Capture the cell that displays the provided text and extract its (X, Y) central coordinate. 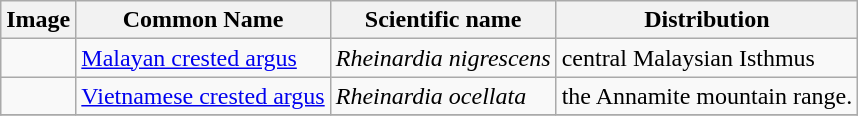
Distribution (707, 20)
Common Name (203, 20)
Rheinardia nigrescens (443, 58)
Scientific name (443, 20)
Image (38, 20)
the Annamite mountain range. (707, 96)
Vietnamese crested argus (203, 96)
central Malaysian Isthmus (707, 58)
Rheinardia ocellata (443, 96)
Malayan crested argus (203, 58)
